Find where the given text appears and provide that cell's center as [x, y] coordinate. 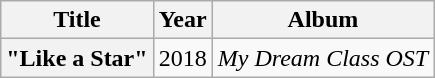
Title [77, 20]
"Like a Star" [77, 58]
2018 [182, 58]
Album [323, 20]
My Dream Class OST [323, 58]
Year [182, 20]
